Extract the [x, y] coordinate from the center of the cell holding the provided text.  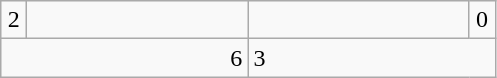
3 [372, 58]
6 [124, 58]
2 [14, 20]
0 [482, 20]
